For the text-containing cell, return its midpoint in (X, Y) coordinate format. 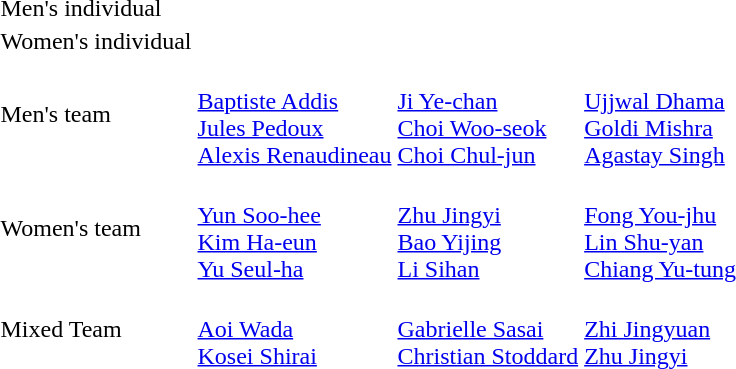
Baptiste AddisJules PedouxAlexis Renaudineau (294, 114)
Ji Ye-chanChoi Woo-seokChoi Chul-jun (488, 114)
Yun Soo-heeKim Ha-eunYu Seul-ha (294, 228)
Zhu JingyiBao YijingLi Sihan (488, 228)
